For the text-containing cell, return its midpoint in [X, Y] coordinate format. 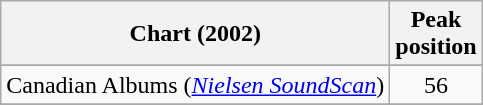
Peakposition [436, 34]
56 [436, 85]
Canadian Albums (Nielsen SoundScan) [196, 85]
Chart (2002) [196, 34]
